For the text-containing cell, return its midpoint in [X, Y] coordinate format. 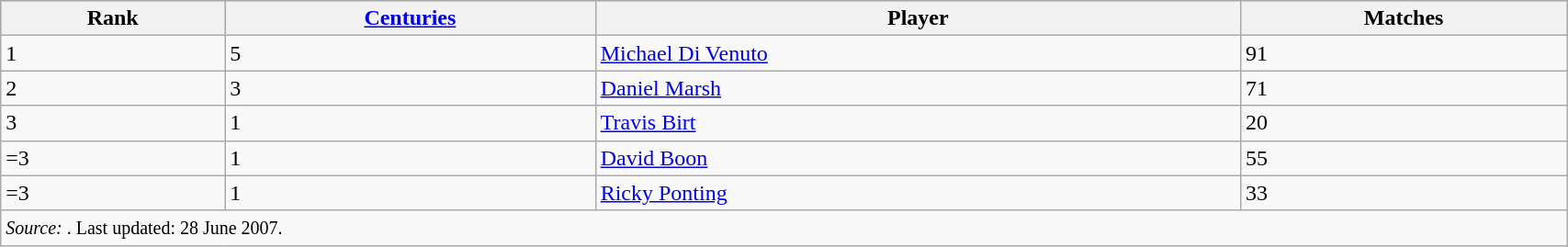
2 [113, 88]
Matches [1404, 18]
Travis Birt [918, 123]
33 [1404, 193]
20 [1404, 123]
Michael Di Venuto [918, 53]
Ricky Ponting [918, 193]
Rank [113, 18]
91 [1404, 53]
Daniel Marsh [918, 88]
55 [1404, 158]
David Boon [918, 158]
5 [411, 53]
Source: . Last updated: 28 June 2007. [784, 228]
Player [918, 18]
71 [1404, 88]
Centuries [411, 18]
